Pinpoint the cell where the given text exists, returning its [X, Y] midpoint coordinate. 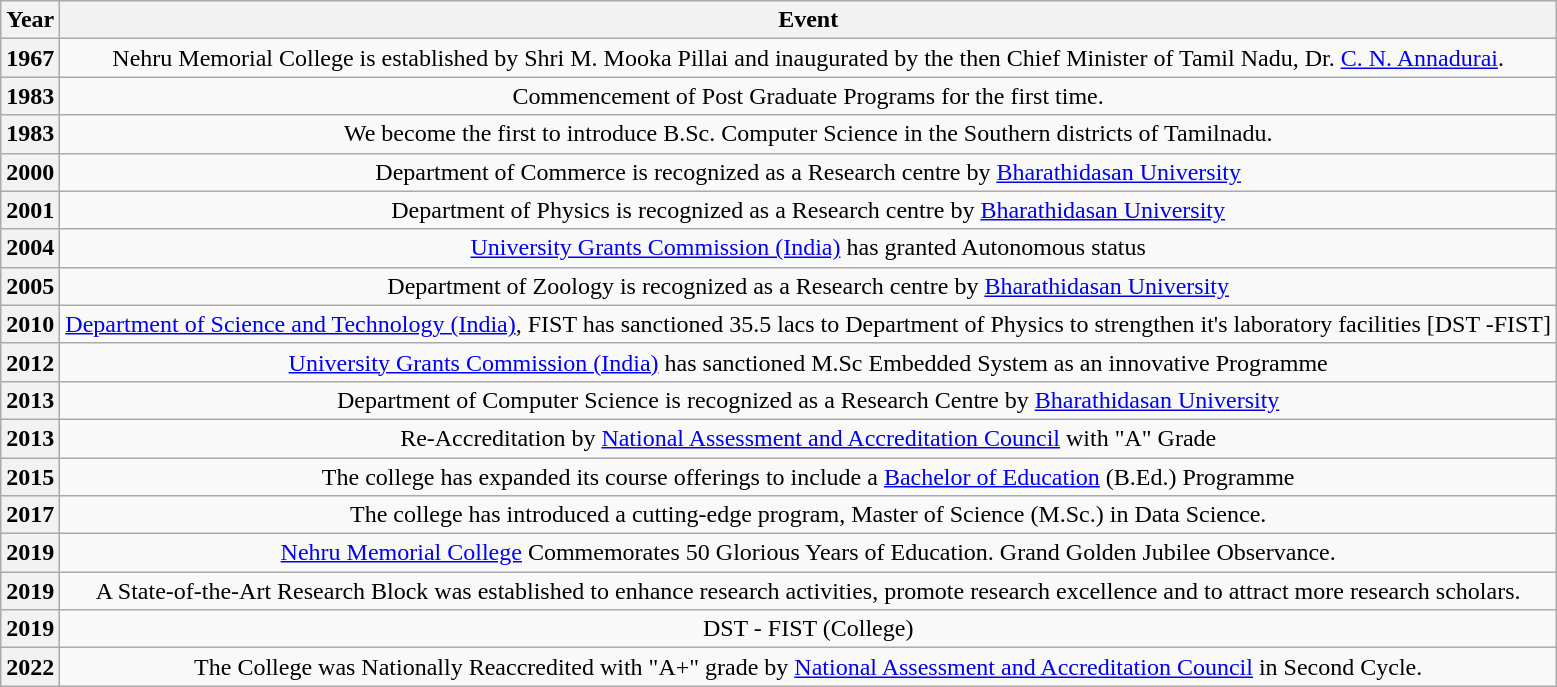
Nehru Memorial College is established by Shri M. Mooka Pillai and inaugurated by the then Chief Minister of Tamil Nadu, Dr. C. N. Annadurai. [808, 58]
2022 [30, 667]
Nehru Memorial College Commemorates 50 Glorious Years of Education. Grand Golden Jubilee Observance. [808, 553]
1967 [30, 58]
A State-of-the-Art Research Block was established to enhance research activities, promote research excellence and to attract more research scholars. [808, 591]
The college has introduced a cutting-edge program, Master of Science (M.Sc.) in Data Science. [808, 515]
2017 [30, 515]
The College was Nationally Reaccredited with "A+" grade by National Assessment and Accreditation Council in Second Cycle. [808, 667]
Event [808, 20]
Commencement of Post Graduate Programs for the first time. [808, 96]
2015 [30, 477]
DST - FIST (College) [808, 629]
2010 [30, 324]
Department of Physics is recognized as a Research centre by Bharathidasan University [808, 210]
University Grants Commission (India) has granted Autonomous status [808, 248]
Department of Zoology is recognized as a Research centre by Bharathidasan University [808, 286]
We become the first to introduce B.Sc. Computer Science in the Southern districts of Tamilnadu. [808, 134]
Department of Computer Science is recognized as a Research Centre by Bharathidasan University [808, 400]
The college has expanded its course offerings to include a Bachelor of Education (B.Ed.) Programme [808, 477]
2012 [30, 362]
Year [30, 20]
2005 [30, 286]
University Grants Commission (India) has sanctioned M.Sc Embedded System as an innovative Programme [808, 362]
Re-Accreditation by National Assessment and Accreditation Council with "A" Grade [808, 438]
Department of Commerce is recognized as a Research centre by Bharathidasan University [808, 172]
2004 [30, 248]
2001 [30, 210]
2000 [30, 172]
